Search for the cell housing the specified text and yield its (X, Y) center coordinate. 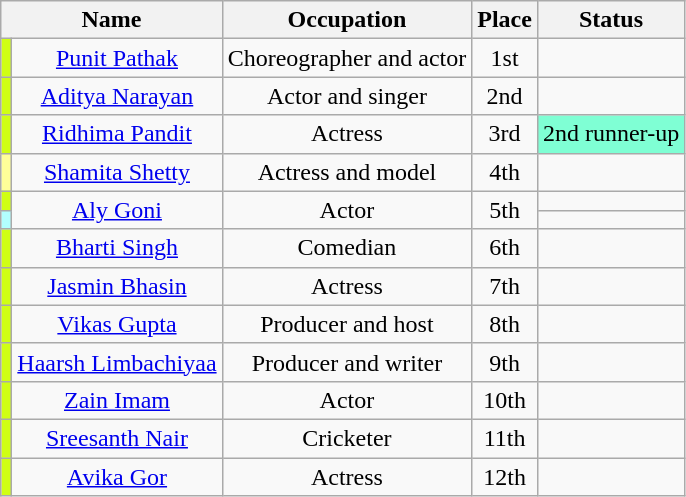
Choreographer and actor (347, 58)
9th (505, 362)
Jasmin Bhasin (117, 286)
2nd runner-up (610, 134)
Cricketer (347, 438)
Name (112, 20)
4th (505, 172)
1st (505, 58)
2nd (505, 96)
Producer and host (347, 324)
Avika Gor (117, 477)
Place (505, 20)
Bharti Singh (117, 248)
Shamita Shetty (117, 172)
Actor and singer (347, 96)
Ridhima Pandit (117, 134)
11th (505, 438)
Actress and model (347, 172)
Haarsh Limbachiyaa (117, 362)
Status (610, 20)
8th (505, 324)
12th (505, 477)
Vikas Gupta (117, 324)
Aly Goni (117, 210)
7th (505, 286)
Producer and writer (347, 362)
5th (505, 210)
Occupation (347, 20)
Punit Pathak (117, 58)
Aditya Narayan (117, 96)
Comedian (347, 248)
6th (505, 248)
3rd (505, 134)
Zain Imam (117, 400)
Sreesanth Nair (117, 438)
10th (505, 400)
